Capture the cell that displays the provided text and extract its (X, Y) central coordinate. 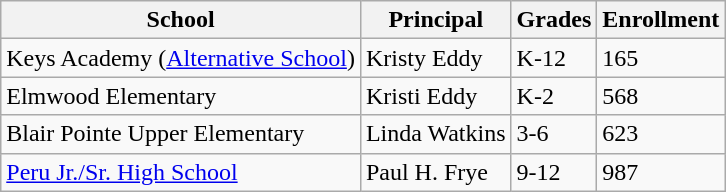
K-2 (554, 96)
Paul H. Frye (436, 172)
987 (661, 172)
Linda Watkins (436, 134)
623 (661, 134)
165 (661, 58)
9-12 (554, 172)
Grades (554, 20)
School (181, 20)
Enrollment (661, 20)
568 (661, 96)
Kristi Eddy (436, 96)
Peru Jr./Sr. High School (181, 172)
Elmwood Elementary (181, 96)
3-6 (554, 134)
Blair Pointe Upper Elementary (181, 134)
K-12 (554, 58)
Principal (436, 20)
Keys Academy (Alternative School) (181, 58)
Kristy Eddy (436, 58)
